For the text-containing cell, return its midpoint in [X, Y] coordinate format. 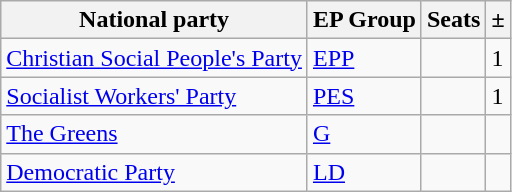
± [498, 20]
Seats [453, 20]
National party [154, 20]
PES [364, 96]
Democratic Party [154, 172]
EPP [364, 58]
Christian Social People's Party [154, 58]
LD [364, 172]
G [364, 134]
EP Group [364, 20]
Socialist Workers' Party [154, 96]
The Greens [154, 134]
